Find where the given text appears and provide that cell's center as [X, Y] coordinate. 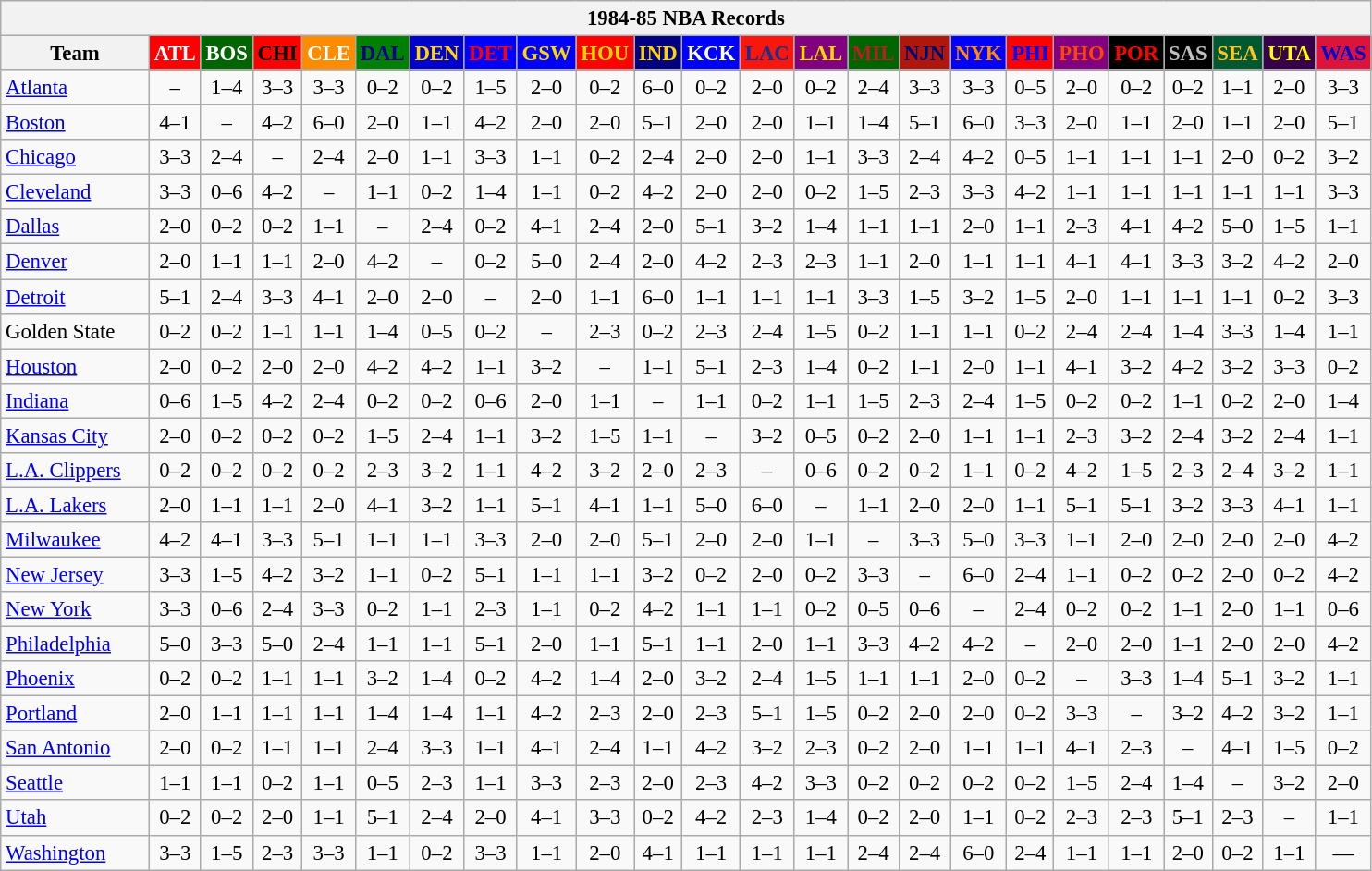
Kansas City [76, 435]
SEA [1237, 54]
— [1343, 853]
IND [658, 54]
Milwaukee [76, 540]
Team [76, 54]
L.A. Lakers [76, 505]
ATL [175, 54]
DET [490, 54]
Washington [76, 853]
PHO [1082, 54]
SAS [1188, 54]
Seattle [76, 783]
Dallas [76, 227]
CHI [277, 54]
BOS [227, 54]
New Jersey [76, 574]
UTA [1289, 54]
L.A. Clippers [76, 471]
PHI [1030, 54]
Denver [76, 262]
DAL [383, 54]
Atlanta [76, 88]
LAL [821, 54]
LAC [767, 54]
KCK [712, 54]
MIL [874, 54]
1984-85 NBA Records [686, 18]
NYK [978, 54]
San Antonio [76, 748]
Philadelphia [76, 644]
Cleveland [76, 192]
DEN [436, 54]
CLE [329, 54]
Detroit [76, 297]
New York [76, 609]
POR [1137, 54]
GSW [546, 54]
NJN [925, 54]
Utah [76, 818]
Golden State [76, 331]
Indiana [76, 400]
Houston [76, 366]
WAS [1343, 54]
Boston [76, 123]
Phoenix [76, 679]
Portland [76, 714]
HOU [605, 54]
Chicago [76, 157]
